Determine the (x, y) coordinate at the center of the cell enclosing the given text.  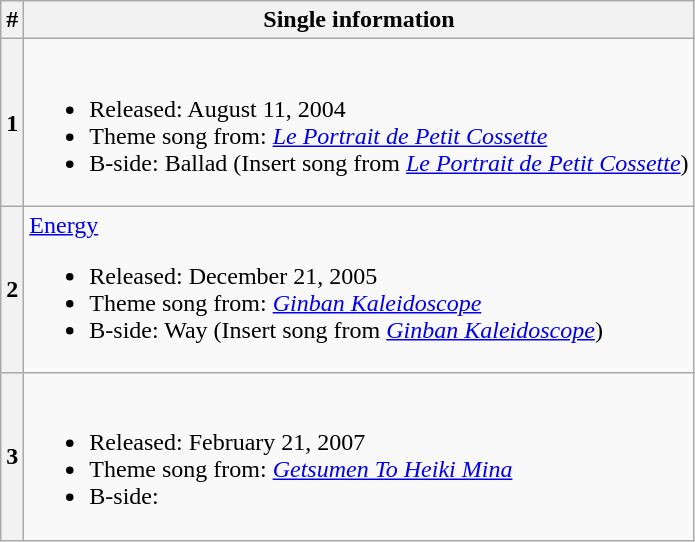
EnergyReleased: December 21, 2005Theme song from: Ginban KaleidoscopeB-side: Way (Insert song from Ginban Kaleidoscope) (359, 290)
2 (12, 290)
# (12, 20)
Released: August 11, 2004Theme song from: Le Portrait de Petit CossetteB-side: Ballad (Insert song from Le Portrait de Petit Cossette) (359, 122)
3 (12, 456)
Single information (359, 20)
Released: February 21, 2007Theme song from: Getsumen To Heiki MinaB-side: (359, 456)
1 (12, 122)
